Determine the [x, y] coordinate at the center of the cell enclosing the given text.  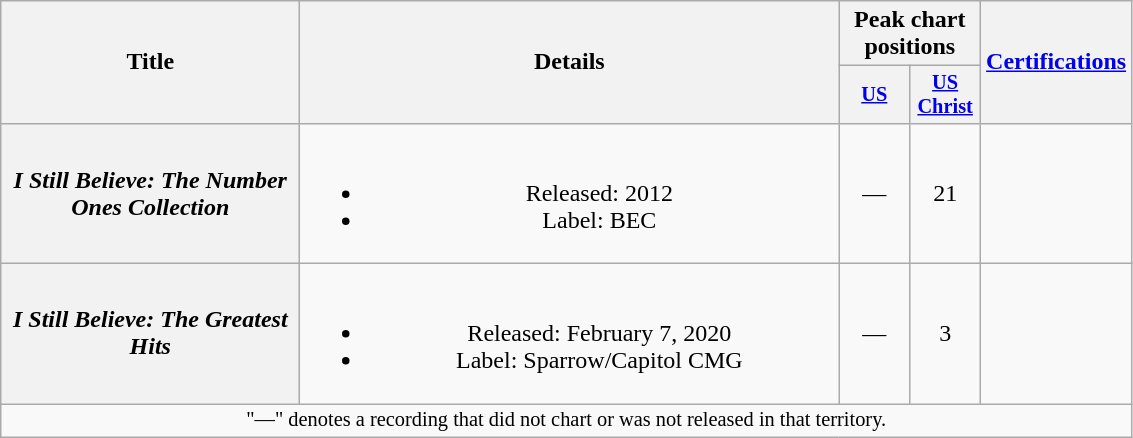
Details [570, 62]
I Still Believe: The Number Ones Collection [150, 193]
Released: 2012Label: BEC [570, 193]
Peak chart positions [910, 34]
Title [150, 62]
3 [946, 334]
Released: February 7, 2020Label: Sparrow/Capitol CMG [570, 334]
I Still Believe: The Greatest Hits [150, 334]
USChrist [946, 95]
US [874, 95]
"—" denotes a recording that did not chart or was not released in that territory. [566, 421]
21 [946, 193]
Certifications [1056, 62]
